Capture the cell that displays the provided text and extract its [X, Y] central coordinate. 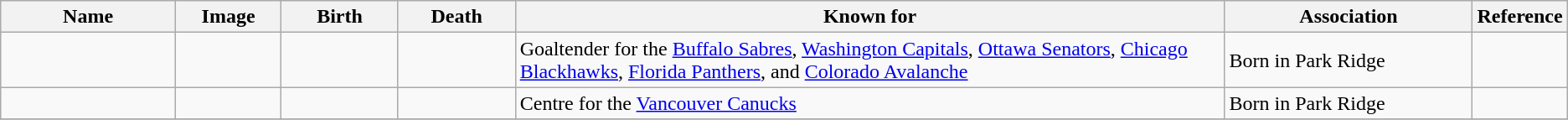
Image [228, 17]
Known for [869, 17]
Goaltender for the Buffalo Sabres, Washington Capitals, Ottawa Senators, Chicago Blackhawks, Florida Panthers, and Colorado Avalanche [869, 60]
Reference [1519, 17]
Birth [340, 17]
Association [1349, 17]
Name [89, 17]
Centre for the Vancouver Canucks [869, 103]
Death [456, 17]
